Detect which cell encompasses the target text, then output its [X, Y] center coordinate. 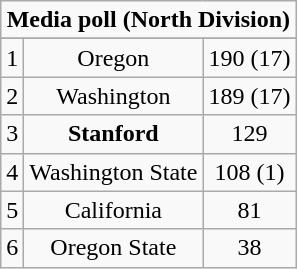
California [114, 210]
Stanford [114, 134]
2 [12, 96]
1 [12, 58]
38 [250, 248]
190 (17) [250, 58]
4 [12, 172]
81 [250, 210]
189 (17) [250, 96]
Washington [114, 96]
3 [12, 134]
108 (1) [250, 172]
6 [12, 248]
Media poll (North Division) [148, 20]
Oregon State [114, 248]
5 [12, 210]
Oregon [114, 58]
Washington State [114, 172]
129 [250, 134]
